For the text-containing cell, return its midpoint in [x, y] coordinate format. 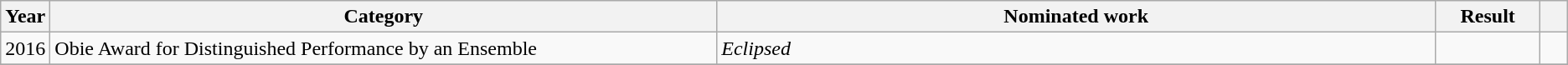
Year [25, 17]
Nominated work [1076, 17]
Eclipsed [1076, 48]
Result [1488, 17]
Obie Award for Distinguished Performance by an Ensemble [384, 48]
Category [384, 17]
2016 [25, 48]
